For the text-containing cell, return its midpoint in [X, Y] coordinate format. 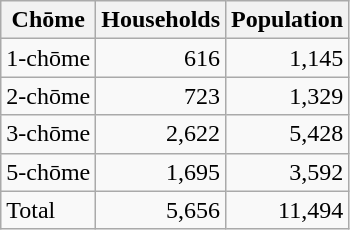
Chōme [48, 20]
5-chōme [48, 172]
11,494 [288, 210]
1-chōme [48, 58]
5,656 [161, 210]
2,622 [161, 134]
3,592 [288, 172]
723 [161, 96]
1,329 [288, 96]
Total [48, 210]
Population [288, 20]
616 [161, 58]
1,145 [288, 58]
3-chōme [48, 134]
Households [161, 20]
2-chōme [48, 96]
5,428 [288, 134]
1,695 [161, 172]
